Determine the (x, y) coordinate at the center of the cell enclosing the given text.  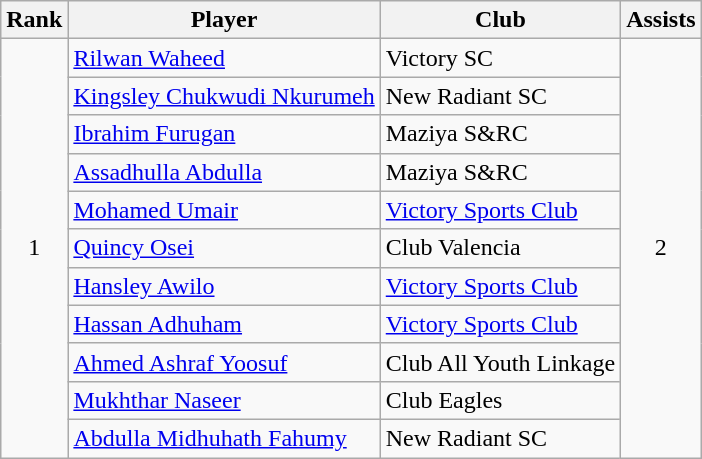
Club Valencia (500, 248)
Hassan Adhuham (224, 324)
1 (34, 248)
Club (500, 20)
Rilwan Waheed (224, 58)
Victory SC (500, 58)
Club Eagles (500, 400)
Mohamed Umair (224, 210)
Player (224, 20)
Assadhulla Abdulla (224, 172)
Club All Youth Linkage (500, 362)
Kingsley Chukwudi Nkurumeh (224, 96)
Abdulla Midhuhath Fahumy (224, 438)
Mukhthar Naseer (224, 400)
2 (661, 248)
Quincy Osei (224, 248)
Rank (34, 20)
Ibrahim Furugan (224, 134)
Assists (661, 20)
Hansley Awilo (224, 286)
Ahmed Ashraf Yoosuf (224, 362)
